Detect which cell encompasses the target text, then output its [x, y] center coordinate. 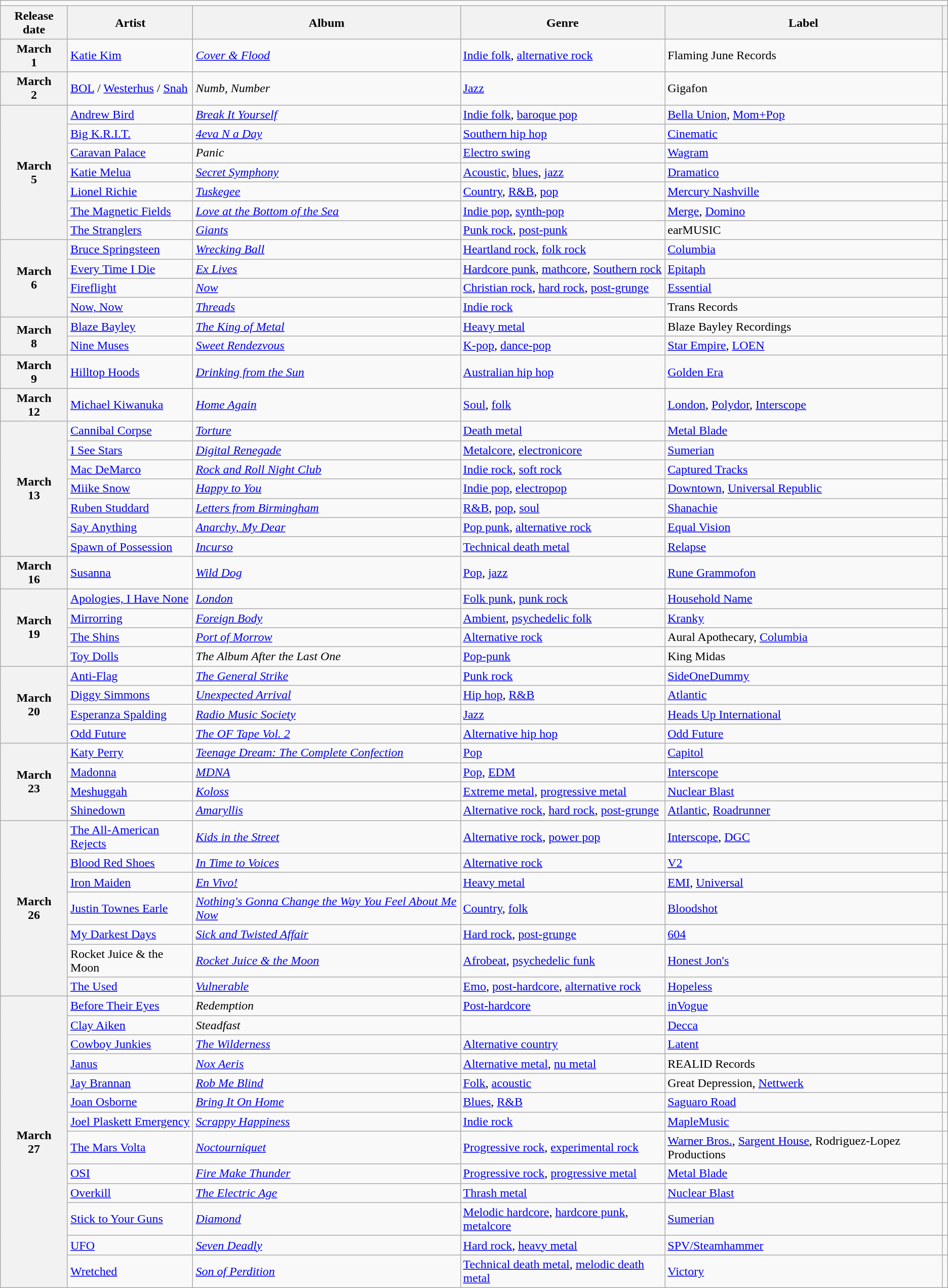
Port of Morrow [327, 637]
Pop, jazz [563, 572]
Secret Symphony [327, 172]
Bella Union, Mom+Pop [803, 114]
Pop [563, 753]
UFO [130, 1245]
Happy to You [327, 489]
Letters from Birmingham [327, 508]
Alternative rock, power pop [563, 836]
En Vivo! [327, 882]
Diggy Simmons [130, 695]
Heartland rock, folk rock [563, 249]
Anti-Flag [130, 676]
Digital Renegade [327, 450]
Bruce Springsteen [130, 249]
I See Stars [130, 450]
Bring It On Home [327, 1102]
K-pop, dance-pop [563, 346]
Hardcore punk, mathcore, Southern rock [563, 269]
Now, Now [130, 307]
Now [327, 288]
The Electric Age [327, 1193]
SideOneDummy [803, 676]
Steadfast [327, 1025]
Warner Bros., Sargent House, Rodriguez-Lopez Productions [803, 1147]
Giants [327, 230]
In Time to Voices [327, 863]
Epitaph [803, 269]
March19 [34, 627]
Extreme metal, progressive metal [563, 791]
Bloodshot [803, 908]
Pop, EDM [563, 772]
Every Time I Die [130, 269]
Essential [803, 288]
Dramatico [803, 172]
inVogue [803, 1006]
The All-American Rejects [130, 836]
Anarchy, My Dear [327, 527]
Great Depression, Nettwerk [803, 1083]
The Album After the Last One [327, 657]
Teenage Dream: The Complete Confection [327, 753]
Latent [803, 1044]
The Stranglers [130, 230]
The Shins [130, 637]
Katie Kim [130, 56]
Wagram [803, 153]
Jay Brannan [130, 1083]
Joel Plaskett Emergency [130, 1121]
Ex Lives [327, 269]
March23 [34, 782]
Tuskegee [327, 191]
Janus [130, 1064]
Amaryllis [327, 811]
Say Anything [130, 527]
Southern hip hop [563, 134]
Genre [563, 22]
Katy Perry [130, 753]
Vulnerable [327, 987]
Christian rock, hard rock, post-grunge [563, 288]
Trans Records [803, 307]
Esperanza Spalding [130, 714]
March6 [34, 278]
Australian hip hop [563, 372]
Afrobeat, psychedelic funk [563, 960]
Iron Maiden [130, 882]
V2 [803, 863]
Andrew Bird [130, 114]
Technical death metal, melodic death metal [563, 1271]
604 [803, 934]
Panic [327, 153]
Artist [130, 22]
Miike Snow [130, 489]
Country, folk [563, 908]
Shinedown [130, 811]
Rob Me Blind [327, 1083]
March26 [34, 908]
Scrappy Happiness [327, 1121]
Indie folk, alternative rock [563, 56]
Blaze Bayley [130, 327]
Joan Osborne [130, 1102]
Love at the Bottom of the Sea [327, 211]
Household Name [803, 598]
Gigafon [803, 88]
R&B, pop, soul [563, 508]
Alternative metal, nu metal [563, 1064]
Cinematic [803, 134]
Fire Make Thunder [327, 1174]
London [327, 598]
Post-hardcore [563, 1006]
Indie pop, electropop [563, 489]
Apologies, I Have None [130, 598]
Hard rock, heavy metal [563, 1245]
Star Empire, LOEN [803, 346]
The King of Metal [327, 327]
Hip hop, R&B [563, 695]
The General Strike [327, 676]
Caravan Palace [130, 153]
Ambient, psychedelic folk [563, 618]
Victory [803, 1271]
Merge, Domino [803, 211]
Folk, acoustic [563, 1083]
Alternative country [563, 1044]
Nine Muses [130, 346]
Stick to Your Guns [130, 1219]
March13 [34, 489]
Honest Jon's [803, 960]
4eva N a Day [327, 134]
Koloss [327, 791]
Overkill [130, 1193]
Pop punk, alternative rock [563, 527]
Equal Vision [803, 527]
Cover & Flood [327, 56]
Clay Aiken [130, 1025]
Spawn of Possession [130, 546]
Technical death metal [563, 546]
Atlantic, Roadrunner [803, 811]
March12 [34, 405]
March1 [34, 56]
Mac DeMarco [130, 469]
Hard rock, post-grunge [563, 934]
Alternative hip hop [563, 734]
Folk punk, punk rock [563, 598]
Downtown, Universal Republic [803, 489]
Nothing's Gonna Change the Way You Feel About Me Now [327, 908]
Interscope [803, 772]
Numb, Number [327, 88]
Sweet Rendezvous [327, 346]
My Darkest Days [130, 934]
Progressive rock, progressive metal [563, 1174]
Blues, R&B [563, 1102]
Cowboy Junkies [130, 1044]
Seven Deadly [327, 1245]
Susanna [130, 572]
Wild Dog [327, 572]
Thrash metal [563, 1193]
The Used [130, 987]
Label [803, 22]
Incurso [327, 546]
The Mars Volta [130, 1147]
Big K.R.I.T. [130, 134]
Rock and Roll Night Club [327, 469]
Unexpected Arrival [327, 695]
Before Their Eyes [130, 1006]
Nox Aeris [327, 1064]
Melodic hardcore, hardcore punk, metalcore [563, 1219]
Michael Kiwanuka [130, 405]
Album [327, 22]
Death metal [563, 431]
Hopeless [803, 987]
Indie pop, synth-pop [563, 211]
Shanachie [803, 508]
Meshuggah [130, 791]
Toy Dolls [130, 657]
Saguaro Road [803, 1102]
March2 [34, 88]
Kranky [803, 618]
Punk rock, post-punk [563, 230]
Punk rock [563, 676]
Justin Townes Earle [130, 908]
SPV/Steamhammer [803, 1245]
Foreign Body [327, 618]
Decca [803, 1025]
The Magnetic Fields [130, 211]
March20 [34, 705]
Cannibal Corpse [130, 431]
Atlantic [803, 695]
Relapse [803, 546]
March8 [34, 336]
Golden Era [803, 372]
OSI [130, 1174]
The Wilderness [327, 1044]
BOL / Westerhus / Snah [130, 88]
Radio Music Society [327, 714]
Home Again [327, 405]
Captured Tracks [803, 469]
Drinking from the Sun [327, 372]
Blood Red Shoes [130, 863]
March5 [34, 172]
Fireflight [130, 288]
Torture [327, 431]
Mirrorring [130, 618]
London, Polydor, Interscope [803, 405]
King Midas [803, 657]
Soul, folk [563, 405]
Mercury Nashville [803, 191]
Katie Melua [130, 172]
Emo, post-hardcore, alternative rock [563, 987]
Redemption [327, 1006]
March27 [34, 1142]
Indie rock, soft rock [563, 469]
Indie folk, baroque pop [563, 114]
Wretched [130, 1271]
Progressive rock, experimental rock [563, 1147]
Pop-punk [563, 657]
Columbia [803, 249]
Madonna [130, 772]
Alternative rock, hard rock, post-grunge [563, 811]
MDNA [327, 772]
March16 [34, 572]
Acoustic, blues, jazz [563, 172]
Country, R&B, pop [563, 191]
Blaze Bayley Recordings [803, 327]
Ruben Studdard [130, 508]
EMI, Universal [803, 882]
Threads [327, 307]
The OF Tape Vol. 2 [327, 734]
Rune Grammofon [803, 572]
Hilltop Hoods [130, 372]
MapleMusic [803, 1121]
Electro swing [563, 153]
Aural Apothecary, Columbia [803, 637]
Capitol [803, 753]
Son of Perdition [327, 1271]
Metalcore, electronicore [563, 450]
Sick and Twisted Affair [327, 934]
Break It Yourself [327, 114]
Heads Up International [803, 714]
Flaming June Records [803, 56]
Lionel Richie [130, 191]
Noctourniquet [327, 1147]
REALID Records [803, 1064]
Kids in the Street [327, 836]
Interscope, DGC [803, 836]
Release date [34, 22]
earMUSIC [803, 230]
Diamond [327, 1219]
Wrecking Ball [327, 249]
March9 [34, 372]
